Locate the cell with the specified text and output its (X, Y) center coordinate. 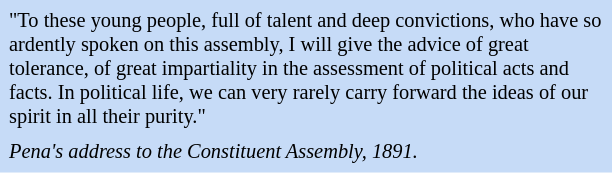
Pena's address to the Constituent Assembly, 1891. (306, 152)
